Detect which cell encompasses the target text, then output its (x, y) center coordinate. 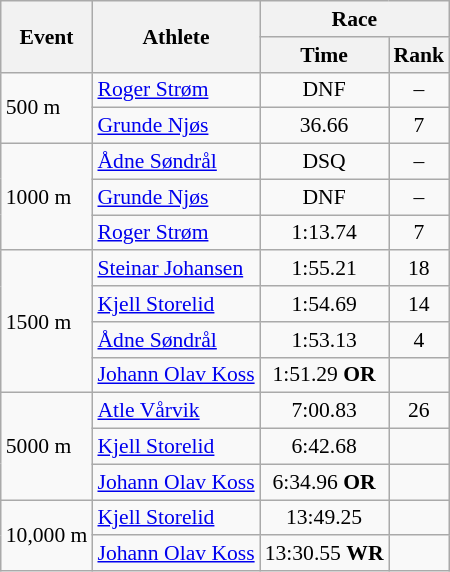
26 (420, 411)
6:42.68 (324, 447)
Event (47, 36)
Atle Vårvik (176, 411)
36.66 (324, 126)
10,000 m (47, 536)
1500 m (47, 322)
14 (420, 304)
Race (354, 19)
500 m (47, 108)
1:54.69 (324, 304)
1000 m (47, 198)
4 (420, 340)
1:55.21 (324, 269)
1:13.74 (324, 233)
7:00.83 (324, 411)
18 (420, 269)
1:53.13 (324, 340)
Rank (420, 55)
5000 m (47, 446)
Athlete (176, 36)
13:49.25 (324, 518)
Steinar Johansen (176, 269)
DSQ (324, 162)
1:51.29 OR (324, 375)
6:34.96 OR (324, 482)
Time (324, 55)
13:30.55 WR (324, 554)
